Find where the given text appears and provide that cell's center as (x, y) coordinate. 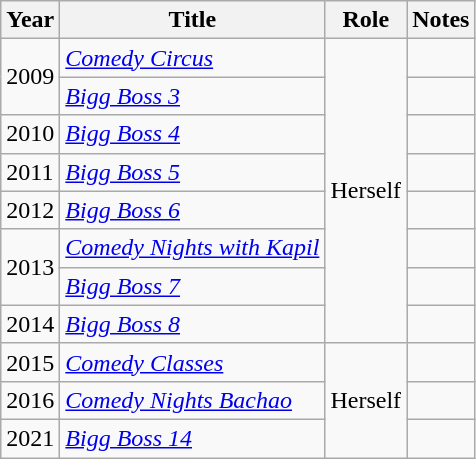
Title (192, 20)
2011 (30, 172)
Bigg Boss 6 (192, 210)
Role (366, 20)
2009 (30, 77)
Bigg Boss 7 (192, 286)
2010 (30, 134)
Bigg Boss 14 (192, 438)
Notes (441, 20)
Bigg Boss 4 (192, 134)
2013 (30, 267)
Comedy Nights with Kapil (192, 248)
2021 (30, 438)
Bigg Boss 5 (192, 172)
Comedy Classes (192, 362)
Comedy Circus (192, 58)
Comedy Nights Bachao (192, 400)
Bigg Boss 8 (192, 324)
2012 (30, 210)
2016 (30, 400)
Bigg Boss 3 (192, 96)
2015 (30, 362)
Year (30, 20)
2014 (30, 324)
